Return the (x, y) coordinate for the center point of the cell that contains the specified text.  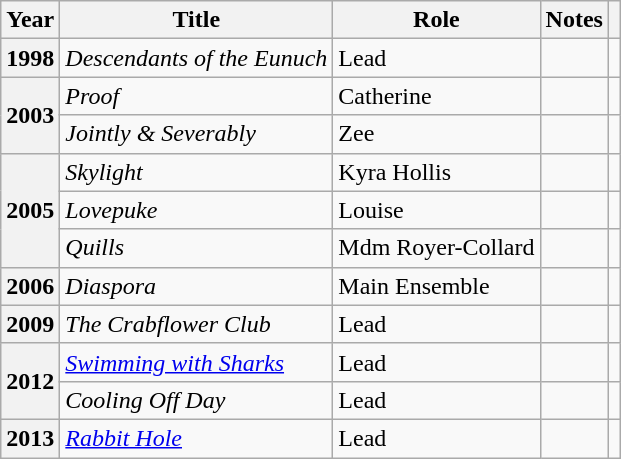
Notes (574, 20)
2013 (30, 438)
Kyra Hollis (436, 172)
Role (436, 20)
2005 (30, 210)
Lovepuke (196, 210)
Swimming with Sharks (196, 362)
2006 (30, 286)
Diaspora (196, 286)
Descendants of the Eunuch (196, 58)
Main Ensemble (436, 286)
Proof (196, 96)
Louise (436, 210)
Mdm Royer-Collard (436, 248)
2012 (30, 381)
Year (30, 20)
Quills (196, 248)
Zee (436, 134)
Skylight (196, 172)
Title (196, 20)
Jointly & Severably (196, 134)
Rabbit Hole (196, 438)
2009 (30, 324)
Cooling Off Day (196, 400)
1998 (30, 58)
The Crabflower Club (196, 324)
Catherine (436, 96)
2003 (30, 115)
